Find where the given text appears and provide that cell's center as [X, Y] coordinate. 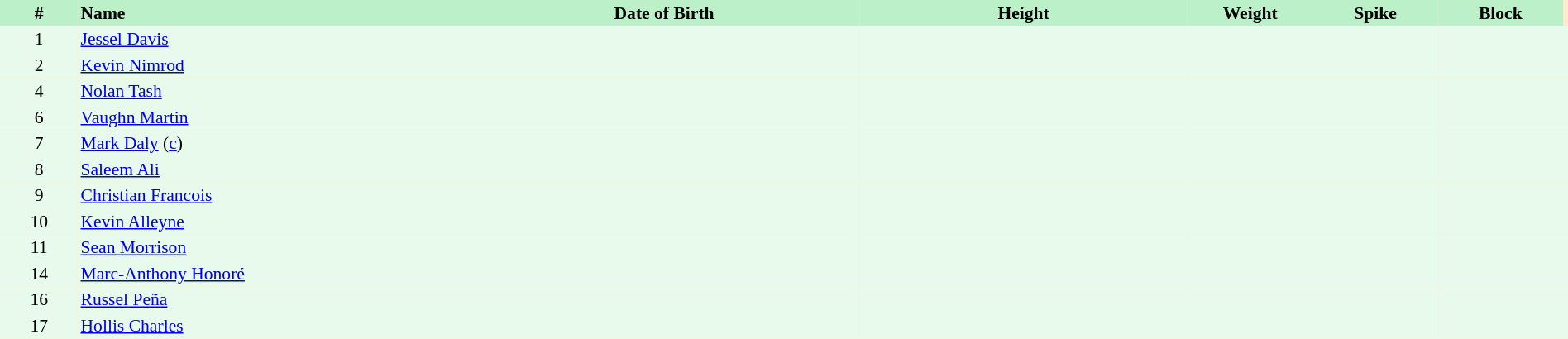
8 [39, 169]
Russel Peña [273, 299]
Kevin Alleyne [273, 222]
Sean Morrison [273, 248]
11 [39, 248]
10 [39, 222]
2 [39, 65]
Height [1024, 13]
Weight [1250, 13]
16 [39, 299]
Jessel Davis [273, 40]
4 [39, 91]
Spike [1374, 13]
7 [39, 144]
Nolan Tash [273, 91]
Christian Francois [273, 195]
# [39, 13]
Mark Daly (c) [273, 144]
Marc-Anthony Honoré [273, 274]
Date of Birth [664, 13]
Saleem Ali [273, 169]
6 [39, 117]
9 [39, 195]
17 [39, 326]
Hollis Charles [273, 326]
14 [39, 274]
Block [1500, 13]
1 [39, 40]
Kevin Nimrod [273, 65]
Vaughn Martin [273, 117]
Name [273, 13]
